Find where the given text appears and provide that cell's center as (x, y) coordinate. 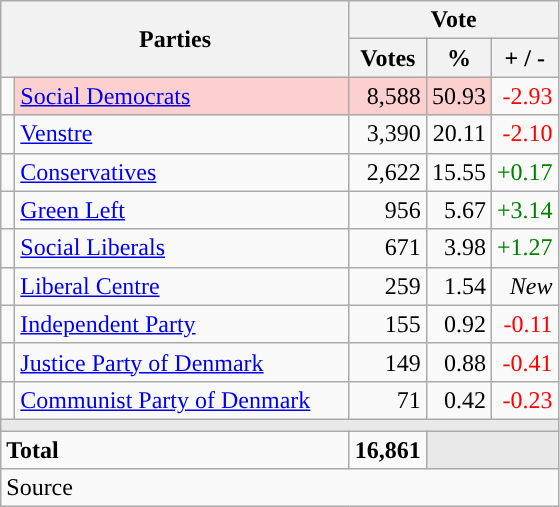
Social Democrats (182, 96)
16,861 (388, 449)
-0.23 (524, 400)
3.98 (458, 248)
+ / - (524, 58)
Independent Party (182, 324)
0.42 (458, 400)
671 (388, 248)
+0.17 (524, 172)
-2.10 (524, 134)
-0.41 (524, 362)
0.88 (458, 362)
149 (388, 362)
Communist Party of Denmark (182, 400)
15.55 (458, 172)
3,390 (388, 134)
Liberal Centre (182, 286)
Justice Party of Denmark (182, 362)
Green Left (182, 210)
Venstre (182, 134)
Social Liberals (182, 248)
2,622 (388, 172)
Vote (454, 20)
1.54 (458, 286)
% (458, 58)
155 (388, 324)
50.93 (458, 96)
Votes (388, 58)
5.67 (458, 210)
20.11 (458, 134)
-2.93 (524, 96)
Source (280, 488)
Conservatives (182, 172)
-0.11 (524, 324)
8,588 (388, 96)
Total (176, 449)
956 (388, 210)
259 (388, 286)
71 (388, 400)
0.92 (458, 324)
+1.27 (524, 248)
+3.14 (524, 210)
New (524, 286)
Parties (176, 39)
